Return [X, Y] of the center of cell containing provided text 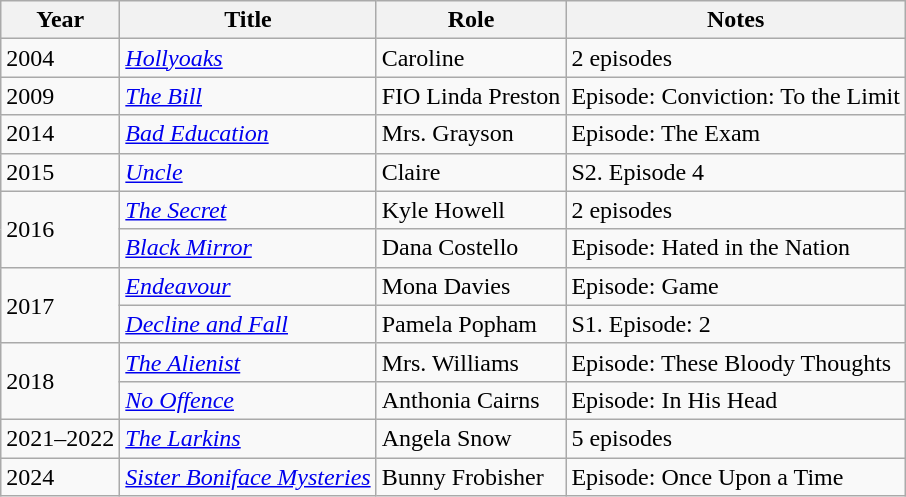
2014 [60, 134]
Caroline [471, 58]
Pamela Popham [471, 324]
Episode: Hated in the Nation [736, 248]
Notes [736, 20]
Dana Costello [471, 248]
2017 [60, 305]
2018 [60, 381]
Mrs. Williams [471, 362]
The Bill [248, 96]
Angela Snow [471, 438]
Episode: In His Head [736, 400]
2004 [60, 58]
2015 [60, 172]
Year [60, 20]
Kyle Howell [471, 210]
5 episodes [736, 438]
The Alienist [248, 362]
FIO Linda Preston [471, 96]
No Offence [248, 400]
Claire [471, 172]
Episode: Once Upon a Time [736, 477]
Episode: Game [736, 286]
2024 [60, 477]
Bunny Frobisher [471, 477]
Decline and Fall [248, 324]
The Larkins [248, 438]
Anthonia Cairns [471, 400]
Episode: The Exam [736, 134]
Mrs. Grayson [471, 134]
S2. Episode 4 [736, 172]
Endeavour [248, 286]
Sister Boniface Mysteries [248, 477]
2009 [60, 96]
2016 [60, 229]
Title [248, 20]
Black Mirror [248, 248]
Episode: Conviction: To the Limit [736, 96]
The Secret [248, 210]
Uncle [248, 172]
Hollyoaks [248, 58]
S1. Episode: 2 [736, 324]
Role [471, 20]
Mona Davies [471, 286]
Episode: These Bloody Thoughts [736, 362]
Bad Education [248, 134]
2021–2022 [60, 438]
